Search for the cell housing the specified text and yield its (x, y) center coordinate. 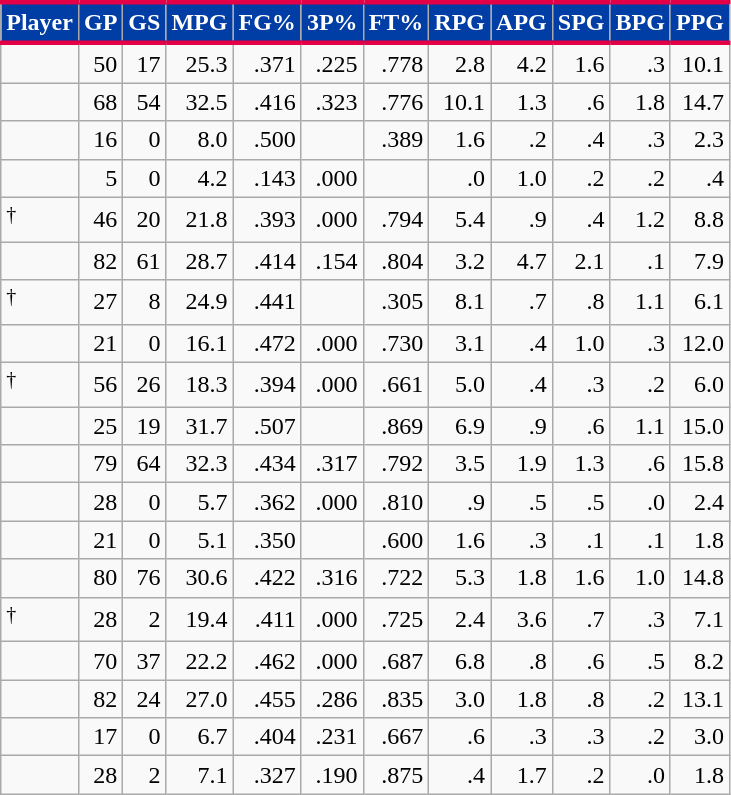
6.0 (700, 384)
16.1 (200, 343)
.362 (267, 502)
30.6 (200, 578)
70 (100, 661)
4.7 (522, 261)
.393 (267, 220)
.661 (396, 384)
13.1 (700, 699)
18.3 (200, 384)
.323 (332, 102)
.687 (396, 661)
76 (144, 578)
1.2 (640, 220)
GP (100, 22)
31.7 (200, 426)
.776 (396, 102)
.394 (267, 384)
25 (100, 426)
.422 (267, 578)
54 (144, 102)
68 (100, 102)
6.7 (200, 737)
6.8 (460, 661)
79 (100, 464)
25.3 (200, 63)
.389 (396, 140)
15.0 (700, 426)
.416 (267, 102)
32.5 (200, 102)
BPG (640, 22)
32.3 (200, 464)
8 (144, 302)
3P% (332, 22)
56 (100, 384)
.143 (267, 178)
.722 (396, 578)
5 (100, 178)
.286 (332, 699)
15.8 (700, 464)
.875 (396, 775)
1.9 (522, 464)
5.7 (200, 502)
8.8 (700, 220)
.455 (267, 699)
.231 (332, 737)
.794 (396, 220)
.404 (267, 737)
.792 (396, 464)
14.8 (700, 578)
5.1 (200, 540)
.667 (396, 737)
22.2 (200, 661)
FT% (396, 22)
19.4 (200, 620)
MPG (200, 22)
.316 (332, 578)
APG (522, 22)
5.3 (460, 578)
RPG (460, 22)
.327 (267, 775)
61 (144, 261)
27 (100, 302)
.804 (396, 261)
.500 (267, 140)
28.7 (200, 261)
8.2 (700, 661)
3.5 (460, 464)
50 (100, 63)
.462 (267, 661)
.507 (267, 426)
37 (144, 661)
.350 (267, 540)
64 (144, 464)
.778 (396, 63)
.434 (267, 464)
16 (100, 140)
.600 (396, 540)
2.8 (460, 63)
2.3 (700, 140)
20 (144, 220)
.411 (267, 620)
.154 (332, 261)
5.0 (460, 384)
21.8 (200, 220)
.869 (396, 426)
GS (144, 22)
46 (100, 220)
5.4 (460, 220)
24 (144, 699)
SPG (581, 22)
.371 (267, 63)
.225 (332, 63)
3.1 (460, 343)
.190 (332, 775)
Player (40, 22)
.730 (396, 343)
PPG (700, 22)
12.0 (700, 343)
8.0 (200, 140)
.414 (267, 261)
19 (144, 426)
3.6 (522, 620)
8.1 (460, 302)
80 (100, 578)
.317 (332, 464)
1.7 (522, 775)
.472 (267, 343)
.810 (396, 502)
6.9 (460, 426)
6.1 (700, 302)
FG% (267, 22)
24.9 (200, 302)
2.1 (581, 261)
.441 (267, 302)
.305 (396, 302)
.835 (396, 699)
14.7 (700, 102)
26 (144, 384)
.725 (396, 620)
7.9 (700, 261)
3.2 (460, 261)
27.0 (200, 699)
